Locate the cell with the specified text and output its [x, y] center coordinate. 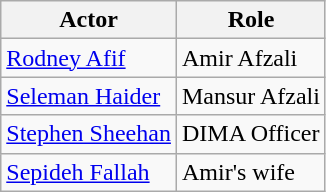
Rodney Afif [89, 58]
Seleman Haider [89, 96]
Amir Afzali [250, 58]
Role [250, 20]
Amir's wife [250, 172]
Mansur Afzali [250, 96]
Sepideh Fallah [89, 172]
Stephen Sheehan [89, 134]
Actor [89, 20]
DIMA Officer [250, 134]
